Determine the [X, Y] coordinate at the center of the cell enclosing the given text.  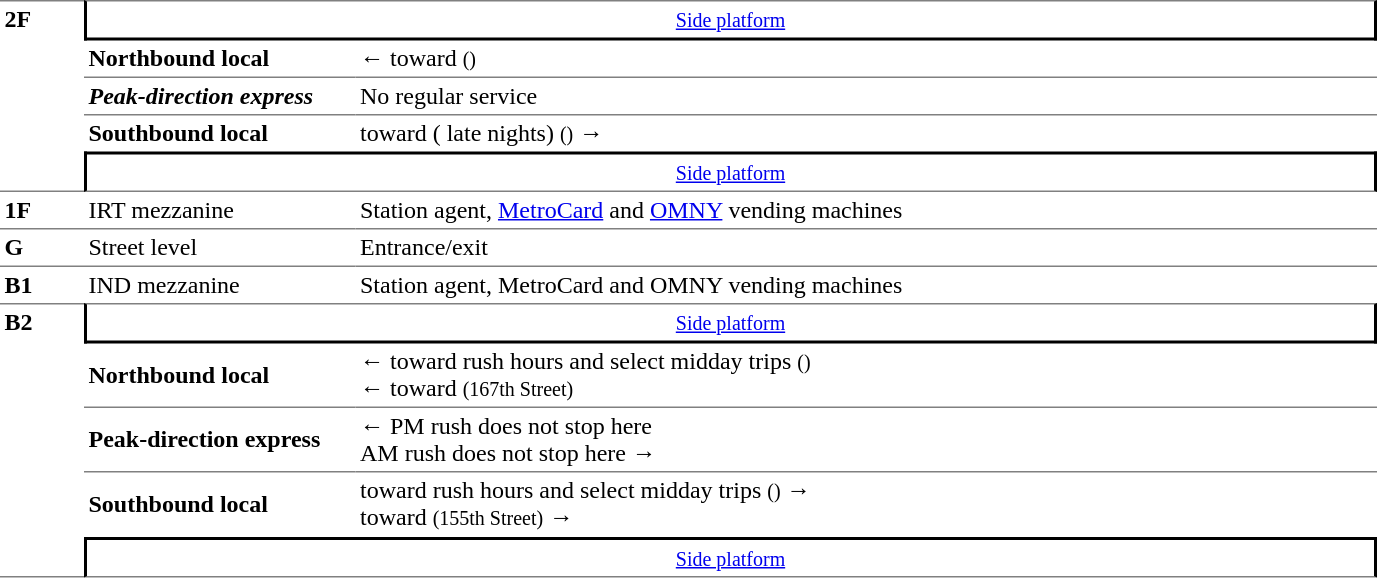
2F [42, 96]
G [42, 248]
Street level [220, 248]
B2 [42, 440]
IRT mezzanine [220, 211]
IND mezzanine [220, 285]
1F [42, 211]
B1 [42, 285]
